Determine the [x, y] coordinate at the center of the cell enclosing the given text.  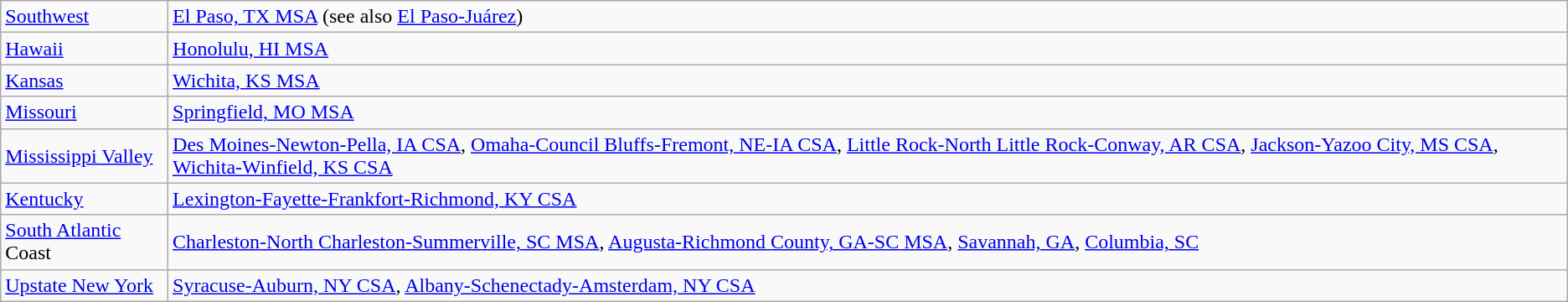
Charleston-North Charleston-Summerville, SC MSA, Augusta-Richmond County, GA-SC MSA, Savannah, GA, Columbia, SC [868, 242]
Kentucky [85, 199]
Syracuse-Auburn, NY CSA, Albany-Schenectady-Amsterdam, NY CSA [868, 285]
Honolulu, HI MSA [868, 49]
Missouri [85, 112]
Springfield, MO MSA [868, 112]
Lexington-Fayette-Frankfort-Richmond, KY CSA [868, 199]
Kansas [85, 81]
El Paso, TX MSA (see also El Paso-Juárez) [868, 17]
Mississippi Valley [85, 156]
Southwest [85, 17]
South Atlantic Coast [85, 242]
Hawaii [85, 49]
Wichita, KS MSA [868, 81]
Upstate New York [85, 285]
